Output the [x, y] coordinate of the center of the cell containing the given text.  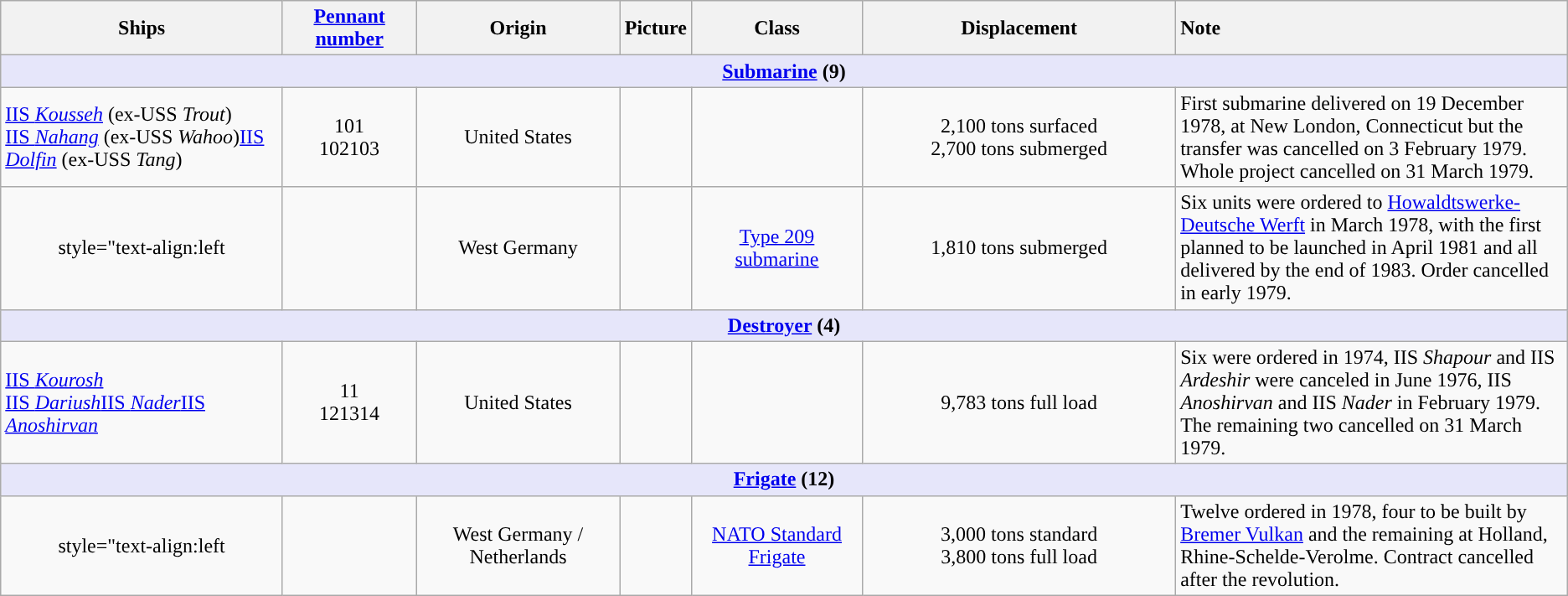
3,000 tons standard3,800 tons full load [1019, 545]
2,100 tons surfaced2,700 tons submerged [1019, 137]
Ships [142, 29]
Type 209 submarine [776, 248]
Class [776, 29]
Picture [655, 29]
Pennant number [348, 29]
Displacement [1019, 29]
11121314 [348, 402]
Frigate (12) [784, 479]
Note [1372, 29]
IIS Kousseh (ex-USS Trout)IIS Nahang (ex-USS Wahoo)IIS Dolfin (ex-USS Tang) [142, 137]
1,810 tons submerged [1019, 248]
Origin [518, 29]
IIS KouroshIIS DariushIIS NaderIIS Anoshirvan [142, 402]
NATO Standard Frigate [776, 545]
West Germany / Netherlands [518, 545]
Submarine (9) [784, 71]
West Germany [518, 248]
101102103 [348, 137]
9,783 tons full load [1019, 402]
Destroyer (4) [784, 325]
